Detect which cell encompasses the target text, then output its [x, y] center coordinate. 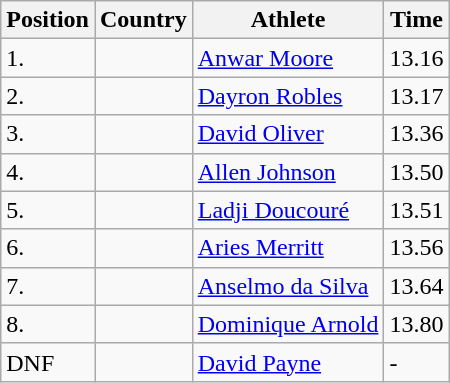
Time [416, 20]
1. [48, 58]
8. [48, 324]
5. [48, 210]
Position [48, 20]
4. [48, 172]
Ladji Doucouré [288, 210]
- [416, 362]
6. [48, 248]
3. [48, 134]
Allen Johnson [288, 172]
David Oliver [288, 134]
Anselmo da Silva [288, 286]
13.56 [416, 248]
13.64 [416, 286]
13.17 [416, 96]
David Payne [288, 362]
13.50 [416, 172]
Dayron Robles [288, 96]
DNF [48, 362]
Country [143, 20]
Athlete [288, 20]
13.51 [416, 210]
Aries Merritt [288, 248]
13.36 [416, 134]
7. [48, 286]
Anwar Moore [288, 58]
2. [48, 96]
13.80 [416, 324]
Dominique Arnold [288, 324]
13.16 [416, 58]
